Extract the (x, y) coordinate from the center of the cell holding the provided text.  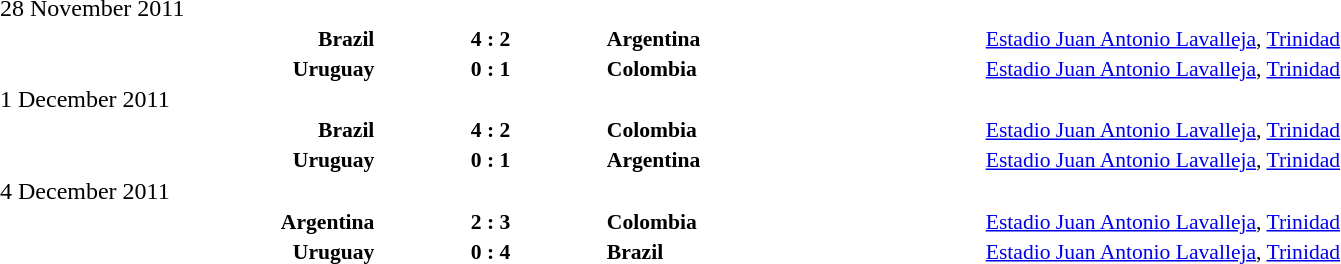
2 : 3 (490, 222)
